Extract the [x, y] coordinate from the center of the cell holding the provided text.  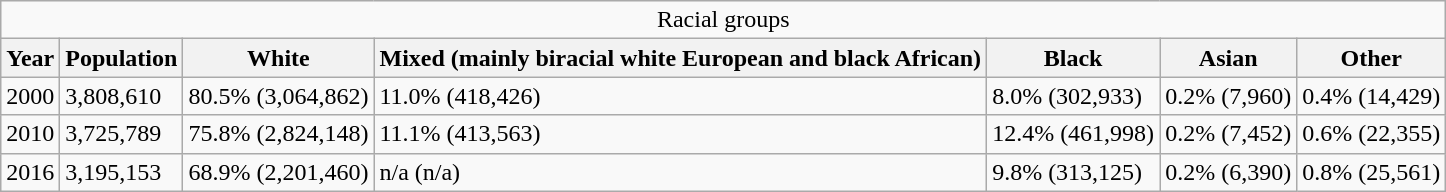
Racial groups [724, 20]
0.2% (7,960) [1228, 96]
Black [1074, 58]
0.8% (25,561) [1372, 172]
White [278, 58]
Mixed (mainly biracial white European and black African) [680, 58]
Year [30, 58]
n/a (n/a) [680, 172]
0.6% (22,355) [1372, 134]
12.4% (461,998) [1074, 134]
11.1% (413,563) [680, 134]
68.9% (2,201,460) [278, 172]
0.4% (14,429) [1372, 96]
3,195,153 [122, 172]
80.5% (3,064,862) [278, 96]
Other [1372, 58]
9.8% (313,125) [1074, 172]
8.0% (302,933) [1074, 96]
Population [122, 58]
2010 [30, 134]
0.2% (7,452) [1228, 134]
75.8% (2,824,148) [278, 134]
3,725,789 [122, 134]
0.2% (6,390) [1228, 172]
Asian [1228, 58]
3,808,610 [122, 96]
11.0% (418,426) [680, 96]
2000 [30, 96]
2016 [30, 172]
